Scan for the cell matching the given text and deliver its (X, Y) coordinate at center. 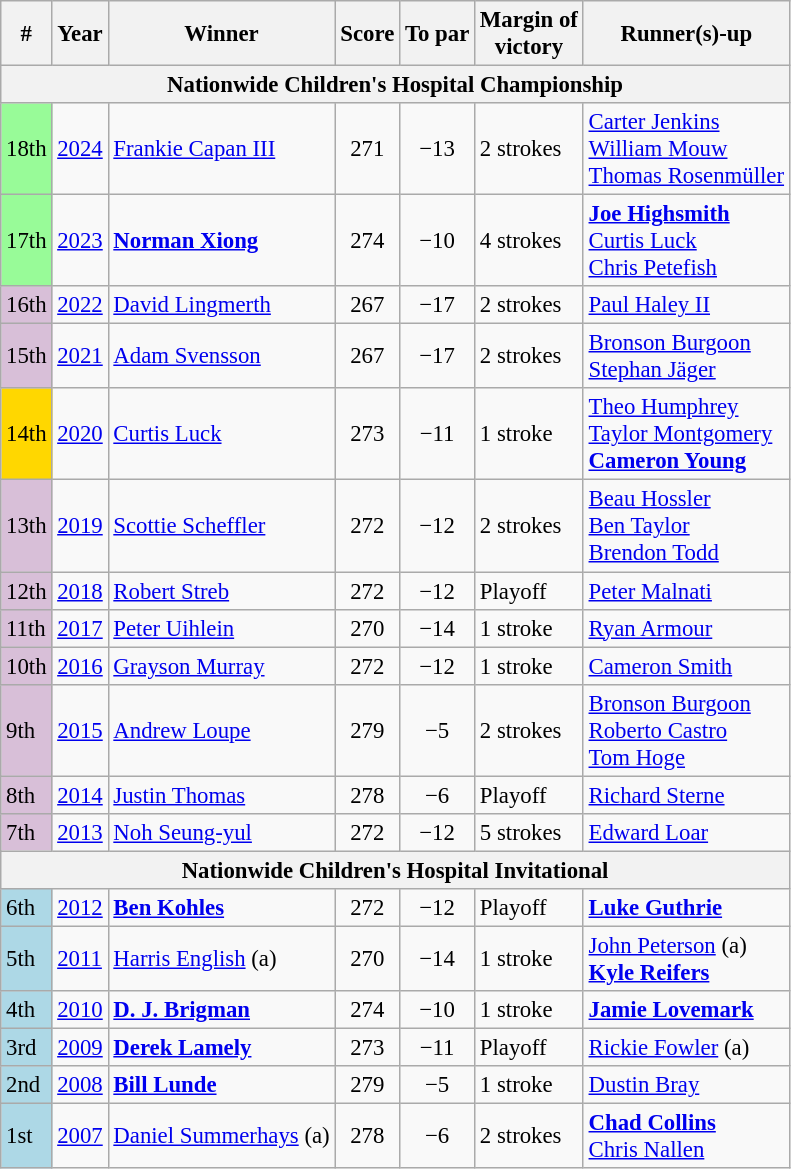
Score (368, 34)
2nd (26, 1085)
2012 (80, 908)
2013 (80, 833)
Peter Uihlein (222, 628)
Chad Collins Chris Nallen (686, 1136)
Nationwide Children's Hospital Championship (396, 85)
Bill Lunde (222, 1085)
2022 (80, 305)
To par (438, 34)
Derek Lamely (222, 1048)
15th (26, 356)
Theo Humphrey Taylor Montgomery Cameron Young (686, 434)
7th (26, 833)
Peter Malnati (686, 591)
2014 (80, 795)
1st (26, 1136)
Paul Haley II (686, 305)
John Peterson (a) Kyle Reifers (686, 958)
12th (26, 591)
Year (80, 34)
Beau Hossler Ben Taylor Brendon Todd (686, 526)
9th (26, 730)
Daniel Summerhays (a) (222, 1136)
2017 (80, 628)
18th (26, 149)
Justin Thomas (222, 795)
Cameron Smith (686, 666)
Scottie Scheffler (222, 526)
D. J. Brigman (222, 1010)
2020 (80, 434)
11th (26, 628)
2008 (80, 1085)
Winner (222, 34)
5th (26, 958)
Edward Loar (686, 833)
Bronson Burgoon Stephan Jäger (686, 356)
8th (26, 795)
4 strokes (530, 241)
6th (26, 908)
14th (26, 434)
Frankie Capan III (222, 149)
Grayson Murray (222, 666)
3rd (26, 1048)
16th (26, 305)
# (26, 34)
Rickie Fowler (a) (686, 1048)
Runner(s)-up (686, 34)
2009 (80, 1048)
David Lingmerth (222, 305)
Luke Guthrie (686, 908)
2011 (80, 958)
2024 (80, 149)
5 strokes (530, 833)
Richard Sterne (686, 795)
Dustin Bray (686, 1085)
Noh Seung-yul (222, 833)
2015 (80, 730)
271 (368, 149)
Adam Svensson (222, 356)
Jamie Lovemark (686, 1010)
2023 (80, 241)
2019 (80, 526)
17th (26, 241)
10th (26, 666)
Curtis Luck (222, 434)
Nationwide Children's Hospital Invitational (396, 870)
13th (26, 526)
Harris English (a) (222, 958)
Ryan Armour (686, 628)
−13 (438, 149)
Joe Highsmith Curtis Luck Chris Petefish (686, 241)
2016 (80, 666)
Bronson Burgoon Roberto Castro Tom Hoge (686, 730)
Margin ofvictory (530, 34)
Ben Kohles (222, 908)
Norman Xiong (222, 241)
2010 (80, 1010)
Carter Jenkins William Mouw Thomas Rosenmüller (686, 149)
2018 (80, 591)
2007 (80, 1136)
4th (26, 1010)
Andrew Loupe (222, 730)
2021 (80, 356)
Robert Streb (222, 591)
